Capture the cell that displays the provided text and extract its [X, Y] central coordinate. 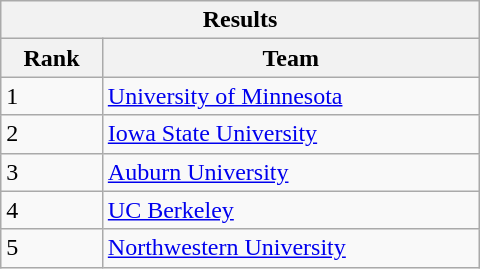
Rank [52, 58]
1 [52, 96]
Northwestern University [290, 248]
Team [290, 58]
UC Berkeley [290, 210]
Iowa State University [290, 134]
4 [52, 210]
5 [52, 248]
Results [240, 20]
2 [52, 134]
University of Minnesota [290, 96]
Auburn University [290, 172]
3 [52, 172]
